Locate the cell with the specified text and output its [x, y] center coordinate. 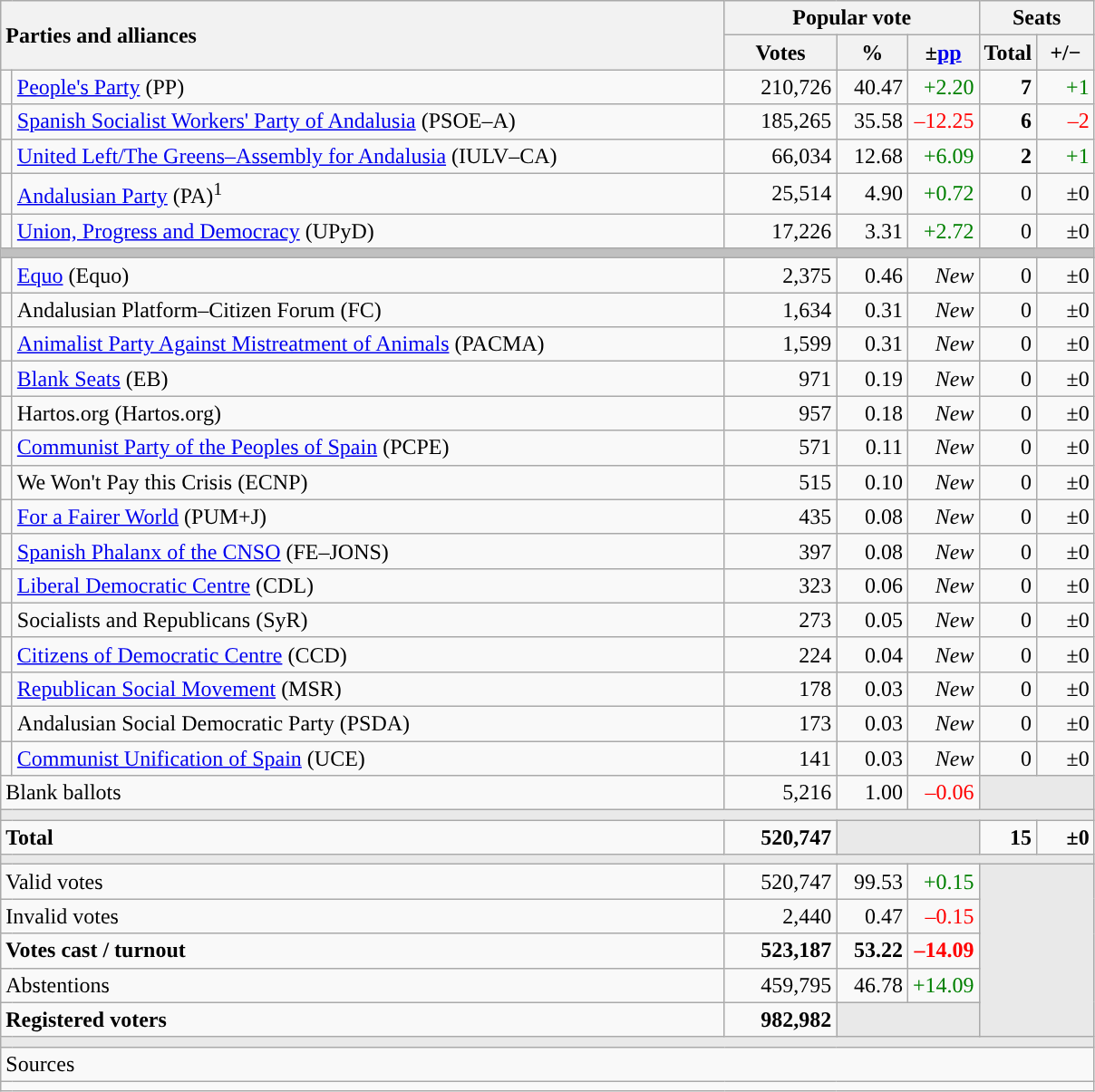
For a Fairer World (PUM+J) [368, 517]
Registered voters [363, 1020]
0.06 [872, 585]
0.47 [872, 916]
0.19 [872, 379]
0.18 [872, 413]
+2.20 [943, 87]
–2 [1066, 121]
+/− [1066, 53]
25,514 [780, 194]
15 [1008, 837]
0.05 [872, 620]
Communist Party of the Peoples of Spain (PCPE) [368, 448]
Andalusian Party (PA)1 [368, 194]
971 [780, 379]
459,795 [780, 985]
2,375 [780, 275]
571 [780, 448]
+0.15 [943, 882]
323 [780, 585]
173 [780, 724]
5,216 [780, 793]
% [872, 53]
0.11 [872, 448]
Andalusian Platform–Citizen Forum (FC) [368, 310]
Citizens of Democratic Centre (CCD) [368, 654]
982,982 [780, 1020]
Popular vote [852, 18]
2 [1008, 156]
17,226 [780, 231]
2,440 [780, 916]
46.78 [872, 985]
+14.09 [943, 985]
±pp [943, 53]
Blank ballots [363, 793]
People's Party (PP) [368, 87]
6 [1008, 121]
210,726 [780, 87]
Seats [1037, 18]
Liberal Democratic Centre (CDL) [368, 585]
Parties and alliances [363, 35]
+2.72 [943, 231]
4.90 [872, 194]
Republican Social Movement (MSR) [368, 689]
–12.25 [943, 121]
185,265 [780, 121]
178 [780, 689]
523,187 [780, 951]
397 [780, 551]
1,599 [780, 344]
224 [780, 654]
Socialists and Republicans (SyR) [368, 620]
–14.09 [943, 951]
435 [780, 517]
40.47 [872, 87]
Votes [780, 53]
Equo (Equo) [368, 275]
Invalid votes [363, 916]
12.68 [872, 156]
Animalist Party Against Mistreatment of Animals (PACMA) [368, 344]
66,034 [780, 156]
We Won't Pay this Crisis (ECNP) [368, 482]
Spanish Socialist Workers' Party of Andalusia (PSOE–A) [368, 121]
Abstentions [363, 985]
Votes cast / turnout [363, 951]
99.53 [872, 882]
1,634 [780, 310]
141 [780, 759]
Spanish Phalanx of the CNSO (FE–JONS) [368, 551]
–0.15 [943, 916]
Andalusian Social Democratic Party (PSDA) [368, 724]
–0.06 [943, 793]
3.31 [872, 231]
+6.09 [943, 156]
Sources [547, 1064]
Valid votes [363, 882]
+0.72 [943, 194]
Hartos.org (Hartos.org) [368, 413]
53.22 [872, 951]
0.04 [872, 654]
273 [780, 620]
957 [780, 413]
United Left/The Greens–Assembly for Andalusia (IULV–CA) [368, 156]
Blank Seats (EB) [368, 379]
Union, Progress and Democracy (UPyD) [368, 231]
7 [1008, 87]
35.58 [872, 121]
515 [780, 482]
0.46 [872, 275]
Communist Unification of Spain (UCE) [368, 759]
0.10 [872, 482]
1.00 [872, 793]
